Return the [X, Y] coordinate for the center point of the cell that contains the specified text.  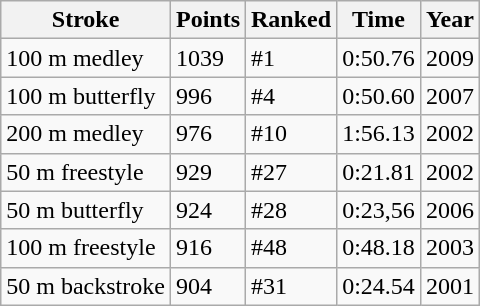
996 [208, 96]
200 m medley [86, 134]
100 m medley [86, 58]
2001 [450, 286]
976 [208, 134]
916 [208, 248]
2006 [450, 210]
Year [450, 20]
#28 [292, 210]
0:23,56 [379, 210]
2003 [450, 248]
#48 [292, 248]
100 m butterfly [86, 96]
0:48.18 [379, 248]
0:21.81 [379, 172]
#1 [292, 58]
929 [208, 172]
0:24.54 [379, 286]
Ranked [292, 20]
#31 [292, 286]
1:56.13 [379, 134]
0:50.60 [379, 96]
904 [208, 286]
2009 [450, 58]
1039 [208, 58]
Points [208, 20]
100 m freestyle [86, 248]
Stroke [86, 20]
2007 [450, 96]
50 m butterfly [86, 210]
924 [208, 210]
Time [379, 20]
50 m backstroke [86, 286]
#4 [292, 96]
50 m freestyle [86, 172]
0:50.76 [379, 58]
#10 [292, 134]
#27 [292, 172]
